Detect which cell encompasses the target text, then output its (x, y) center coordinate. 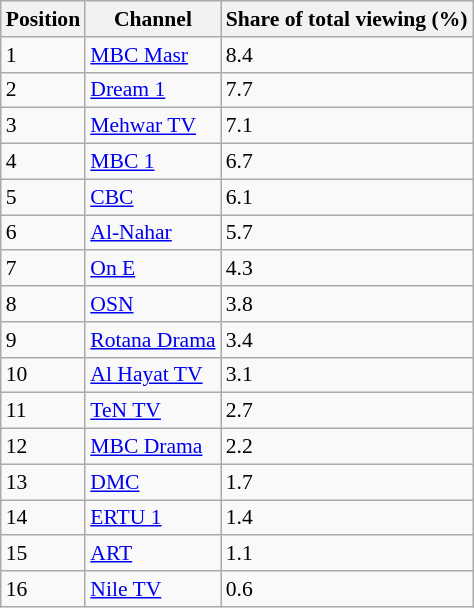
8.4 (347, 55)
Position (43, 19)
14 (43, 518)
2 (43, 90)
6.1 (347, 197)
7.1 (347, 126)
4.3 (347, 269)
MBC Drama (152, 447)
10 (43, 375)
3.4 (347, 340)
4 (43, 162)
6 (43, 233)
13 (43, 482)
ART (152, 554)
1.1 (347, 554)
Al Hayat TV (152, 375)
2.7 (347, 411)
Channel (152, 19)
3.8 (347, 304)
TeN TV (152, 411)
1 (43, 55)
12 (43, 447)
7 (43, 269)
16 (43, 589)
6.7 (347, 162)
ERTU 1 (152, 518)
Dream 1 (152, 90)
Al-Nahar (152, 233)
CBC (152, 197)
Mehwar TV (152, 126)
OSN (152, 304)
1.7 (347, 482)
5.7 (347, 233)
Nile TV (152, 589)
1.4 (347, 518)
MBC Masr (152, 55)
Share of total viewing (%) (347, 19)
5 (43, 197)
7.7 (347, 90)
MBC 1 (152, 162)
11 (43, 411)
0.6 (347, 589)
3 (43, 126)
On E (152, 269)
Rotana Drama (152, 340)
8 (43, 304)
9 (43, 340)
DMC (152, 482)
2.2 (347, 447)
15 (43, 554)
3.1 (347, 375)
